Locate the cell with the specified text and output its [X, Y] center coordinate. 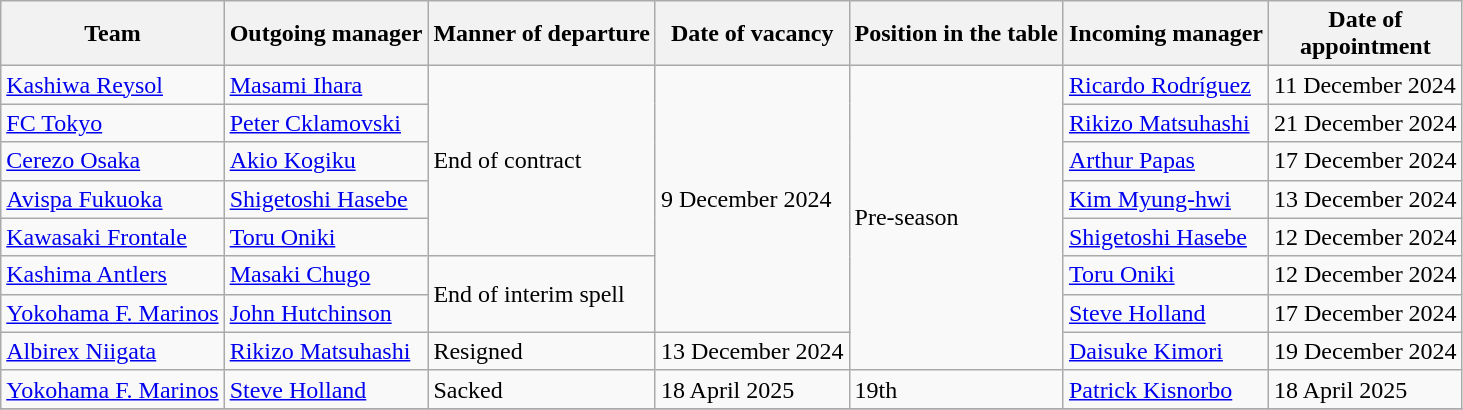
Incoming manager [1166, 34]
Manner of departure [542, 34]
FC Tokyo [112, 123]
Avispa Fukuoka [112, 199]
21 December 2024 [1365, 123]
Date ofappointment [1365, 34]
Patrick Kisnorbo [1166, 389]
Kashiwa Reysol [112, 85]
Arthur Papas [1166, 161]
End of contract [542, 161]
Team [112, 34]
John Hutchinson [326, 313]
Sacked [542, 389]
Kawasaki Frontale [112, 237]
Outgoing manager [326, 34]
Akio Kogiku [326, 161]
Pre-season [956, 218]
Masami Ihara [326, 85]
End of interim spell [542, 294]
9 December 2024 [752, 199]
19 December 2024 [1365, 351]
Kim Myung-hwi [1166, 199]
Cerezo Osaka [112, 161]
Ricardo Rodríguez [1166, 85]
Kashima Antlers [112, 275]
Resigned [542, 351]
Masaki Chugo [326, 275]
11 December 2024 [1365, 85]
Position in the table [956, 34]
Albirex Niigata [112, 351]
Daisuke Kimori [1166, 351]
Peter Cklamovski [326, 123]
Date of vacancy [752, 34]
19th [956, 389]
